Scan for the cell matching the given text and deliver its (x, y) coordinate at center. 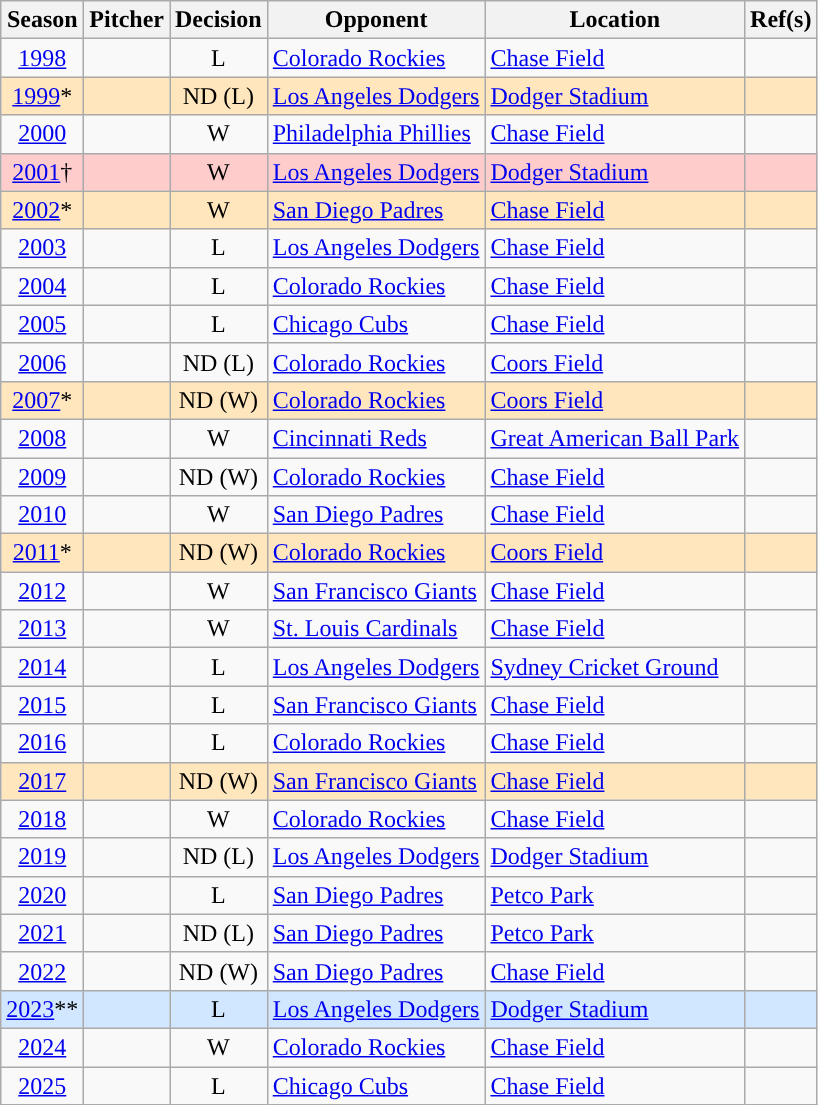
Great American Ball Park (615, 438)
2003 (42, 248)
2002* (42, 210)
2021 (42, 933)
Season (42, 20)
Cincinnati Reds (376, 438)
2010 (42, 515)
2014 (42, 667)
Decision (219, 20)
1998 (42, 58)
2001† (42, 172)
2022 (42, 971)
Pitcher (127, 20)
2024 (42, 1047)
2000 (42, 134)
2018 (42, 819)
2013 (42, 629)
2009 (42, 477)
2015 (42, 705)
2012 (42, 591)
Opponent (376, 20)
Ref(s) (781, 20)
2011* (42, 553)
2019 (42, 857)
2020 (42, 895)
Sydney Cricket Ground (615, 667)
2007* (42, 400)
2004 (42, 286)
2023** (42, 1009)
2017 (42, 781)
Location (615, 20)
Philadelphia Phillies (376, 134)
St. Louis Cardinals (376, 629)
2005 (42, 324)
2025 (42, 1085)
2008 (42, 438)
2016 (42, 743)
2006 (42, 362)
1999* (42, 96)
